From the cell containing the given text, extract its center point as (X, Y) coordinate. 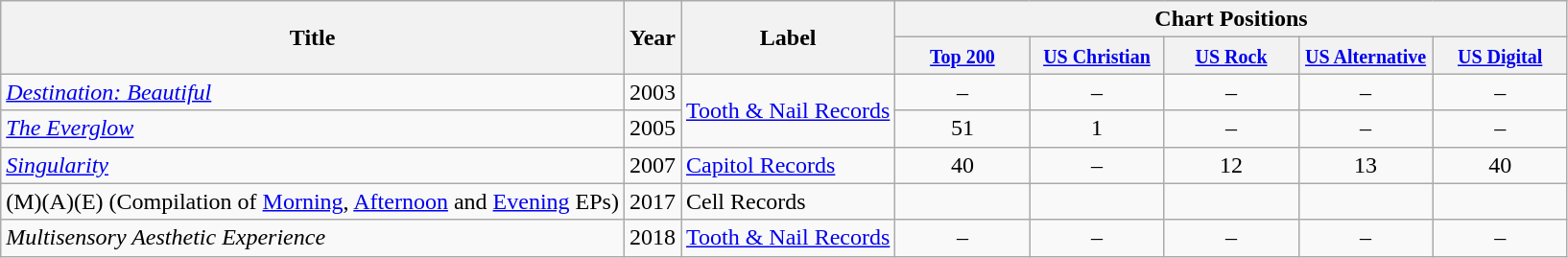
Label (789, 37)
US Alternative (1366, 56)
51 (962, 129)
Top 200 (962, 56)
Title (313, 37)
2017 (653, 201)
The Everglow (313, 129)
2005 (653, 129)
Singularity (313, 165)
2007 (653, 165)
US Rock (1231, 56)
Year (653, 37)
Capitol Records (789, 165)
1 (1097, 129)
(M)(A)(E) (Compilation of Morning, Afternoon and Evening EPs) (313, 201)
2003 (653, 92)
13 (1366, 165)
Multisensory Aesthetic Experience (313, 238)
US Digital (1500, 56)
US Christian (1097, 56)
Destination: Beautiful (313, 92)
2018 (653, 238)
Chart Positions (1231, 19)
Cell Records (789, 201)
12 (1231, 165)
